Determine the (x, y) coordinate at the center of the cell enclosing the given text.  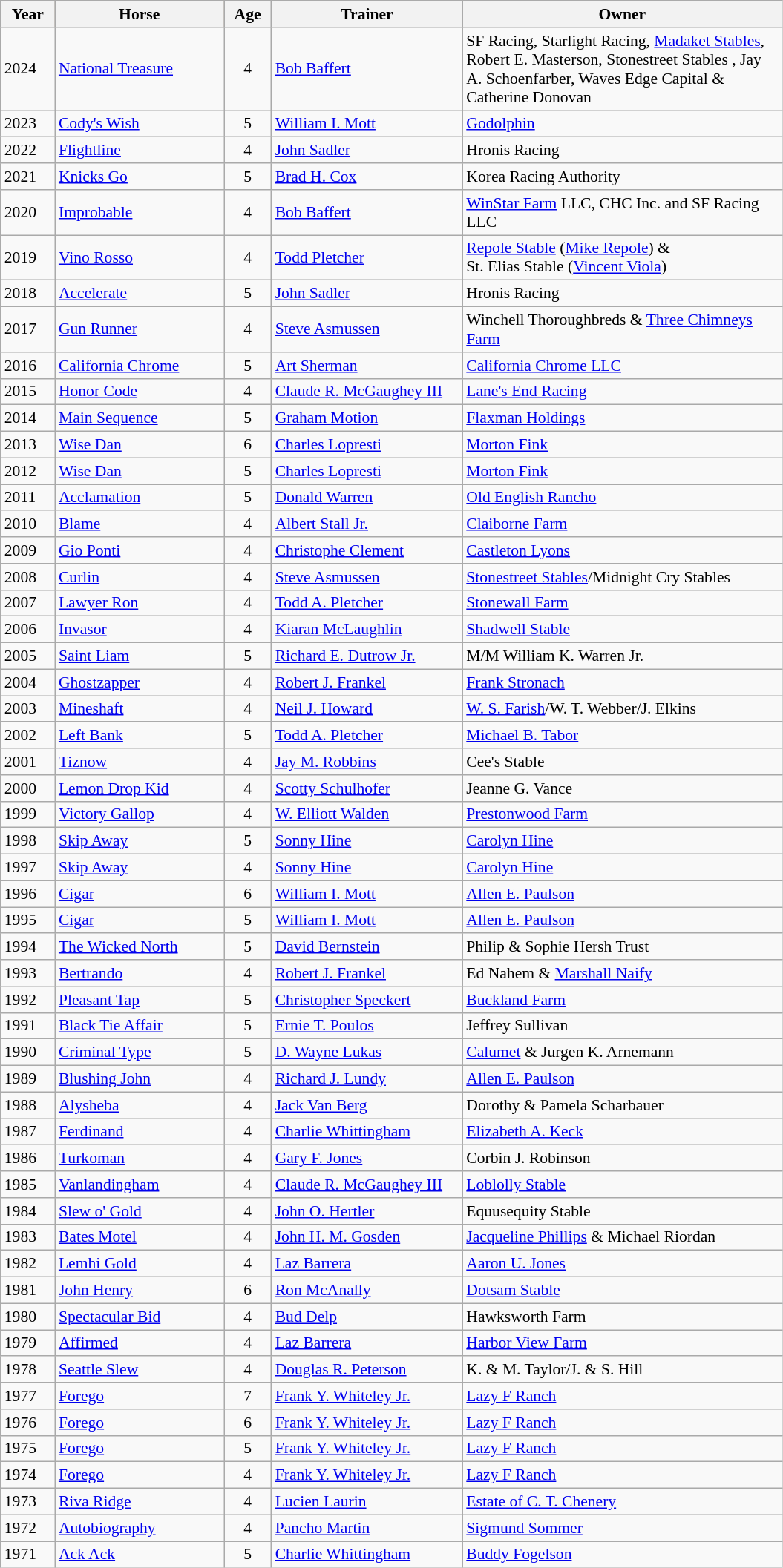
Slew o' Gold (140, 1211)
1999 (28, 814)
Lawyer Ron (140, 603)
Todd Pletcher (367, 258)
Horse (140, 14)
2020 (28, 212)
1975 (28, 1449)
2018 (28, 294)
Lane's End Racing (622, 392)
1984 (28, 1211)
Knicks Go (140, 177)
Philip & Sophie Hersh Trust (622, 947)
National Treasure (140, 69)
Alysheba (140, 1105)
2006 (28, 630)
Loblolly Stable (622, 1185)
1980 (28, 1317)
Main Sequence (140, 418)
2005 (28, 656)
Shadwell Stable (622, 630)
Richard J. Lundy (367, 1079)
Brad H. Cox (367, 177)
Christopher Speckert (367, 1000)
D. Wayne Lukas (367, 1053)
2015 (28, 392)
1977 (28, 1396)
Elizabeth A. Keck (622, 1132)
1991 (28, 1026)
Claiborne Farm (622, 524)
1971 (28, 1555)
Victory Gallop (140, 814)
Tiznow (140, 762)
California Chrome (140, 366)
Blame (140, 524)
Scotty Schulhofer (367, 788)
2023 (28, 124)
SF Racing, Starlight Racing, Madaket Stables, Robert E. Masterson, Stonestreet Stables , Jay A. Schoenfarber, Waves Edge Capital & Catherine Donovan (622, 69)
Curlin (140, 577)
1985 (28, 1185)
Pleasant Tap (140, 1000)
W. S. Farish/W. T. Webber/J. Elkins (622, 709)
Repole Stable (Mike Repole) & St. Elias Stable (Vincent Viola) (622, 258)
2014 (28, 418)
Frank Stronach (622, 682)
Christophe Clement (367, 550)
Gio Ponti (140, 550)
2007 (28, 603)
2003 (28, 709)
1995 (28, 920)
2017 (28, 329)
Left Bank (140, 736)
1982 (28, 1264)
Michael B. Tabor (622, 736)
Korea Racing Authority (622, 177)
1983 (28, 1237)
Jeanne G. Vance (622, 788)
1973 (28, 1502)
Saint Liam (140, 656)
California Chrome LLC (622, 366)
Douglas R. Peterson (367, 1370)
1974 (28, 1475)
Sigmund Sommer (622, 1528)
Ed Nahem & Marshall Naify (622, 973)
2000 (28, 788)
W. Elliott Walden (367, 814)
David Bernstein (367, 947)
Dotsam Stable (622, 1291)
Black Tie Affair (140, 1026)
Invasor (140, 630)
Jeffrey Sullivan (622, 1026)
Neil J. Howard (367, 709)
1998 (28, 841)
Jack Van Berg (367, 1105)
Equusequity Stable (622, 1211)
WinStar Farm LLC, CHC Inc. and SF Racing LLC (622, 212)
Flaxman Holdings (622, 418)
Ernie T. Poulos (367, 1026)
2011 (28, 498)
Ghostzapper (140, 682)
1997 (28, 868)
2019 (28, 258)
1981 (28, 1291)
Graham Motion (367, 418)
Hawksworth Farm (622, 1317)
The Wicked North (140, 947)
1989 (28, 1079)
1978 (28, 1370)
1979 (28, 1343)
1993 (28, 973)
Calumet & Jurgen K. Arnemann (622, 1053)
Donald Warren (367, 498)
Harbor View Farm (622, 1343)
Improbable (140, 212)
1988 (28, 1105)
Richard E. Dutrow Jr. (367, 656)
John O. Hertler (367, 1211)
Ferdinand (140, 1132)
1976 (28, 1423)
Mineshaft (140, 709)
Vino Rosso (140, 258)
Owner (622, 14)
Winchell Thoroughbreds & Three Chimneys Farm (622, 329)
2001 (28, 762)
Dorothy & Pamela Scharbauer (622, 1105)
Criminal Type (140, 1053)
Kiaran McLaughlin (367, 630)
1996 (28, 894)
Flightline (140, 151)
M/M William K. Warren Jr. (622, 656)
7 (248, 1396)
Jacqueline Phillips & Michael Riordan (622, 1237)
Godolphin (622, 124)
Old English Rancho (622, 498)
Corbin J. Robinson (622, 1159)
John Henry (140, 1291)
2008 (28, 577)
Seattle Slew (140, 1370)
Prestonwood Farm (622, 814)
Albert Stall Jr. (367, 524)
1986 (28, 1159)
Castleton Lyons (622, 550)
Acclamation (140, 498)
Year (28, 14)
Lemon Drop Kid (140, 788)
2002 (28, 736)
2010 (28, 524)
Jay M. Robbins (367, 762)
2013 (28, 445)
1992 (28, 1000)
Bud Delp (367, 1317)
John H. M. Gosden (367, 1237)
Honor Code (140, 392)
Gun Runner (140, 329)
Buckland Farm (622, 1000)
Bertrando (140, 973)
2021 (28, 177)
Cody's Wish (140, 124)
Turkoman (140, 1159)
Ron McAnally (367, 1291)
1990 (28, 1053)
Age (248, 14)
2012 (28, 471)
Ack Ack (140, 1555)
Riva Ridge (140, 1502)
Cee's Stable (622, 762)
Lucien Laurin (367, 1502)
Accelerate (140, 294)
Gary F. Jones (367, 1159)
Pancho Martin (367, 1528)
1987 (28, 1132)
Lemhi Gold (140, 1264)
Stonestreet Stables/Midnight Cry Stables (622, 577)
1994 (28, 947)
Autobiography (140, 1528)
Vanlandingham (140, 1185)
Bates Motel (140, 1237)
2024 (28, 69)
Affirmed (140, 1343)
2016 (28, 366)
Stonewall Farm (622, 603)
1972 (28, 1528)
2004 (28, 682)
2009 (28, 550)
2022 (28, 151)
Art Sherman (367, 366)
Buddy Fogelson (622, 1555)
Blushing John (140, 1079)
Estate of C. T. Chenery (622, 1502)
K. & M. Taylor/J. & S. Hill (622, 1370)
Spectacular Bid (140, 1317)
Trainer (367, 14)
Aaron U. Jones (622, 1264)
